Identify which cell holds the provided text, then report its (X, Y) central coordinate. 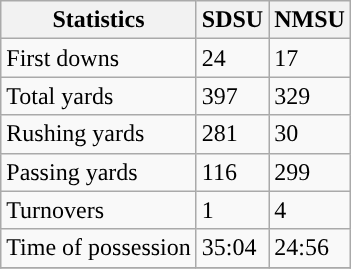
24 (232, 58)
1 (232, 210)
NMSU (310, 20)
24:56 (310, 248)
299 (310, 172)
SDSU (232, 20)
Passing yards (99, 172)
30 (310, 134)
Rushing yards (99, 134)
Turnovers (99, 210)
4 (310, 210)
First downs (99, 58)
116 (232, 172)
Statistics (99, 20)
Total yards (99, 96)
35:04 (232, 248)
329 (310, 96)
Time of possession (99, 248)
281 (232, 134)
397 (232, 96)
17 (310, 58)
